For the text-containing cell, return its midpoint in [x, y] coordinate format. 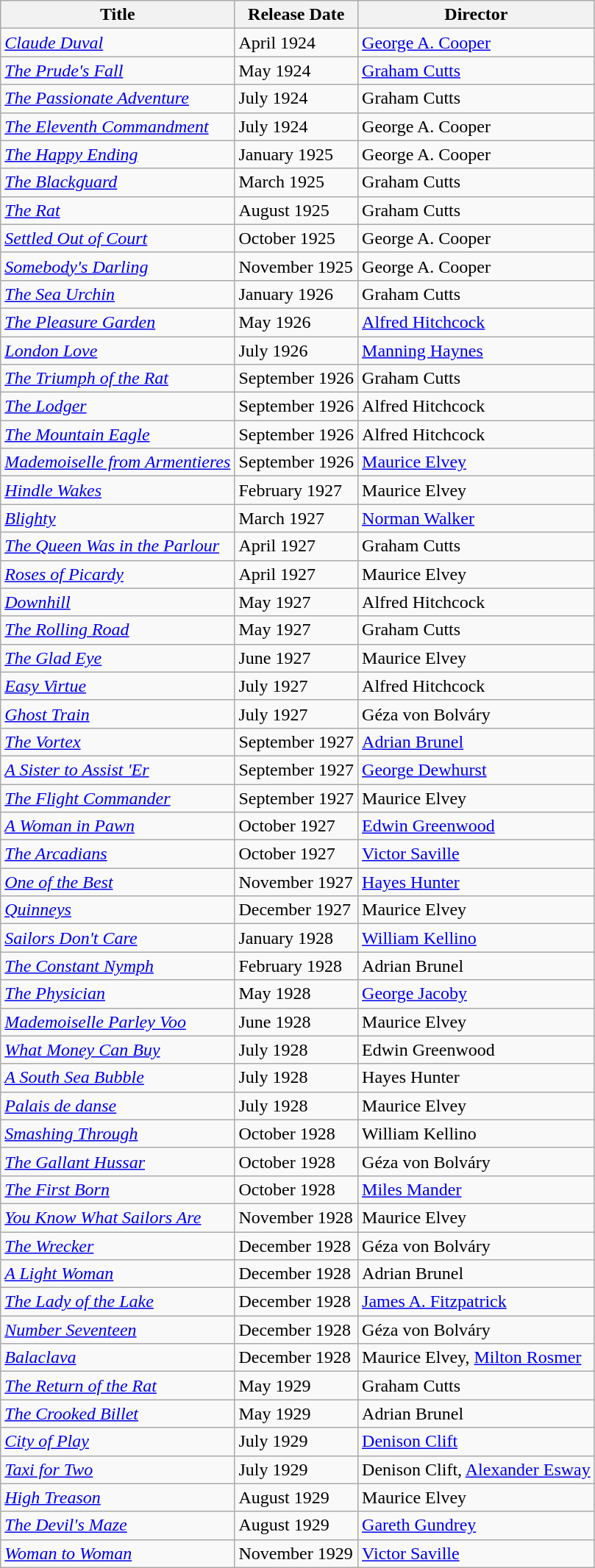
Norman Walker [477, 518]
High Treason [118, 1497]
Sailors Don't Care [118, 938]
June 1927 [296, 658]
Balaclava [118, 1358]
April 1924 [296, 43]
A Woman in Pawn [118, 826]
James A. Fitzpatrick [477, 1302]
Manning Haynes [477, 351]
What Money Can Buy [118, 1050]
The Lady of the Lake [118, 1302]
Taxi for Two [118, 1469]
The Triumph of the Rat [118, 379]
The Flight Commander [118, 798]
The Queen Was in the Parlour [118, 546]
June 1928 [296, 1022]
The Rolling Road [118, 630]
May 1928 [296, 994]
George Dewhurst [477, 770]
February 1928 [296, 966]
Hindle Wakes [118, 490]
Roses of Picardy [118, 574]
March 1927 [296, 518]
A Sister to Assist 'Er [118, 770]
January 1926 [296, 294]
Maurice Elvey, Milton Rosmer [477, 1358]
Downhill [118, 602]
Somebody's Darling [118, 266]
Ghost Train [118, 714]
The Physician [118, 994]
Smashing Through [118, 1134]
February 1927 [296, 490]
A Light Woman [118, 1274]
Blighty [118, 518]
The Vortex [118, 742]
Mademoiselle from Armentieres [118, 462]
The Mountain Eagle [118, 434]
The Rat [118, 210]
November 1928 [296, 1217]
May 1924 [296, 71]
November 1925 [296, 266]
Mademoiselle Parley Voo [118, 1022]
You Know What Sailors Are [118, 1217]
Gareth Gundrey [477, 1525]
The Return of the Rat [118, 1386]
The Happy Ending [118, 154]
November 1929 [296, 1553]
The Devil's Maze [118, 1525]
The Sea Urchin [118, 294]
One of the Best [118, 882]
Miles Mander [477, 1189]
The Lodger [118, 407]
Denison Clift [477, 1442]
January 1925 [296, 154]
Quinneys [118, 910]
January 1928 [296, 938]
October 1925 [296, 238]
The Gallant Hussar [118, 1161]
George Jacoby [477, 994]
Denison Clift, Alexander Esway [477, 1469]
Settled Out of Court [118, 238]
The Passionate Adventure [118, 99]
Number Seventeen [118, 1330]
Title [118, 15]
The Eleventh Commandment [118, 126]
Release Date [296, 15]
November 1927 [296, 882]
The Blackguard [118, 182]
The Wrecker [118, 1246]
The Pleasure Garden [118, 322]
Woman to Woman [118, 1553]
July 1926 [296, 351]
December 1927 [296, 910]
March 1925 [296, 182]
The Constant Nymph [118, 966]
Palais de danse [118, 1106]
The Arcadians [118, 854]
August 1925 [296, 210]
The Crooked Billet [118, 1414]
Claude Duval [118, 43]
Easy Virtue [118, 686]
City of Play [118, 1442]
The Prude's Fall [118, 71]
A South Sea Bubble [118, 1078]
London Love [118, 351]
The First Born [118, 1189]
May 1926 [296, 322]
Director [477, 15]
The Glad Eye [118, 658]
